Return the [X, Y] coordinate for the center point of the cell that contains the specified text.  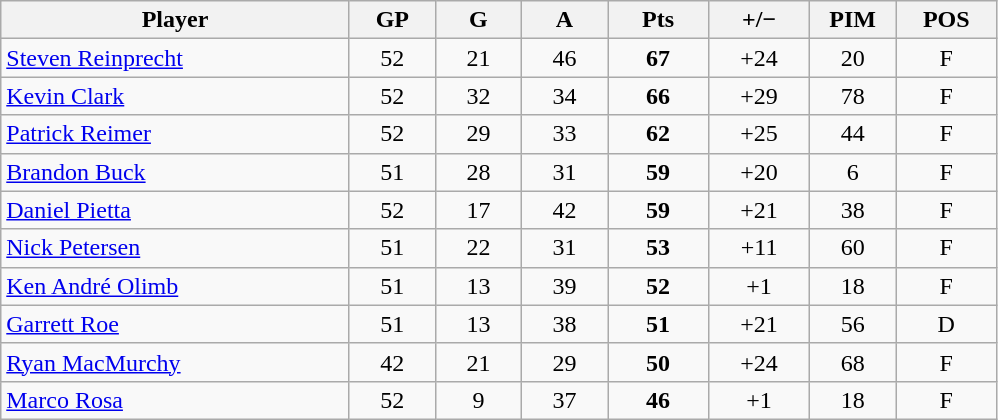
D [946, 324]
39 [564, 286]
53 [658, 248]
56 [853, 324]
33 [564, 134]
Ken André Olimb [176, 286]
Pts [658, 20]
Marco Rosa [176, 400]
68 [853, 362]
+29 [760, 96]
PIM [853, 20]
GP [392, 20]
Steven Reinprecht [176, 58]
Daniel Pietta [176, 210]
Player [176, 20]
POS [946, 20]
6 [853, 172]
60 [853, 248]
Patrick Reimer [176, 134]
66 [658, 96]
Kevin Clark [176, 96]
37 [564, 400]
+11 [760, 248]
44 [853, 134]
+20 [760, 172]
Brandon Buck [176, 172]
Garrett Roe [176, 324]
22 [478, 248]
Ryan MacMurchy [176, 362]
32 [478, 96]
67 [658, 58]
G [478, 20]
+/− [760, 20]
34 [564, 96]
20 [853, 58]
A [564, 20]
9 [478, 400]
50 [658, 362]
78 [853, 96]
+25 [760, 134]
62 [658, 134]
Nick Petersen [176, 248]
28 [478, 172]
17 [478, 210]
